Extract the [x, y] coordinate from the center of the cell holding the provided text.  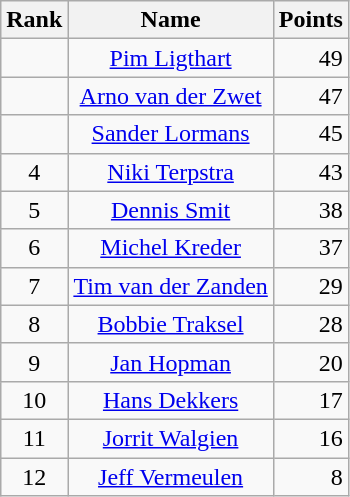
37 [310, 248]
Tim van der Zanden [170, 286]
Rank [34, 20]
11 [34, 438]
20 [310, 362]
12 [34, 477]
Niki Terpstra [170, 172]
Hans Dekkers [170, 400]
38 [310, 210]
10 [34, 400]
Jorrit Walgien [170, 438]
4 [34, 172]
Points [310, 20]
43 [310, 172]
Jan Hopman [170, 362]
49 [310, 58]
16 [310, 438]
Jeff Vermeulen [170, 477]
47 [310, 96]
Bobbie Traksel [170, 324]
Pim Ligthart [170, 58]
9 [34, 362]
6 [34, 248]
45 [310, 134]
17 [310, 400]
7 [34, 286]
Arno van der Zwet [170, 96]
5 [34, 210]
Sander Lormans [170, 134]
28 [310, 324]
Name [170, 20]
Dennis Smit [170, 210]
Michel Kreder [170, 248]
29 [310, 286]
